Identify which cell holds the provided text, then report its [x, y] central coordinate. 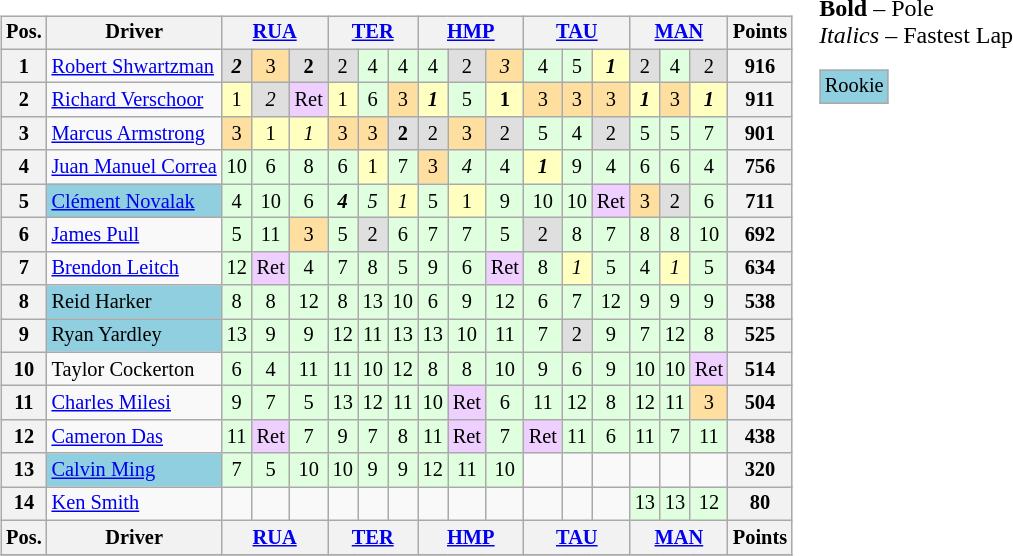
Clément Novalak [134, 201]
525 [760, 336]
Juan Manuel Correa [134, 167]
320 [760, 470]
916 [760, 66]
438 [760, 437]
Robert Shwartzman [134, 66]
538 [760, 302]
Ryan Yardley [134, 336]
711 [760, 201]
Taylor Cockerton [134, 369]
514 [760, 369]
634 [760, 268]
Cameron Das [134, 437]
Charles Milesi [134, 403]
Brendon Leitch [134, 268]
80 [760, 504]
Calvin Ming [134, 470]
14 [24, 504]
Rookie [854, 87]
692 [760, 235]
901 [760, 134]
James Pull [134, 235]
756 [760, 167]
504 [760, 403]
Richard Verschoor [134, 100]
Reid Harker [134, 302]
911 [760, 100]
Ken Smith [134, 504]
Marcus Armstrong [134, 134]
